Output the [X, Y] coordinate of the center of the cell containing the given text.  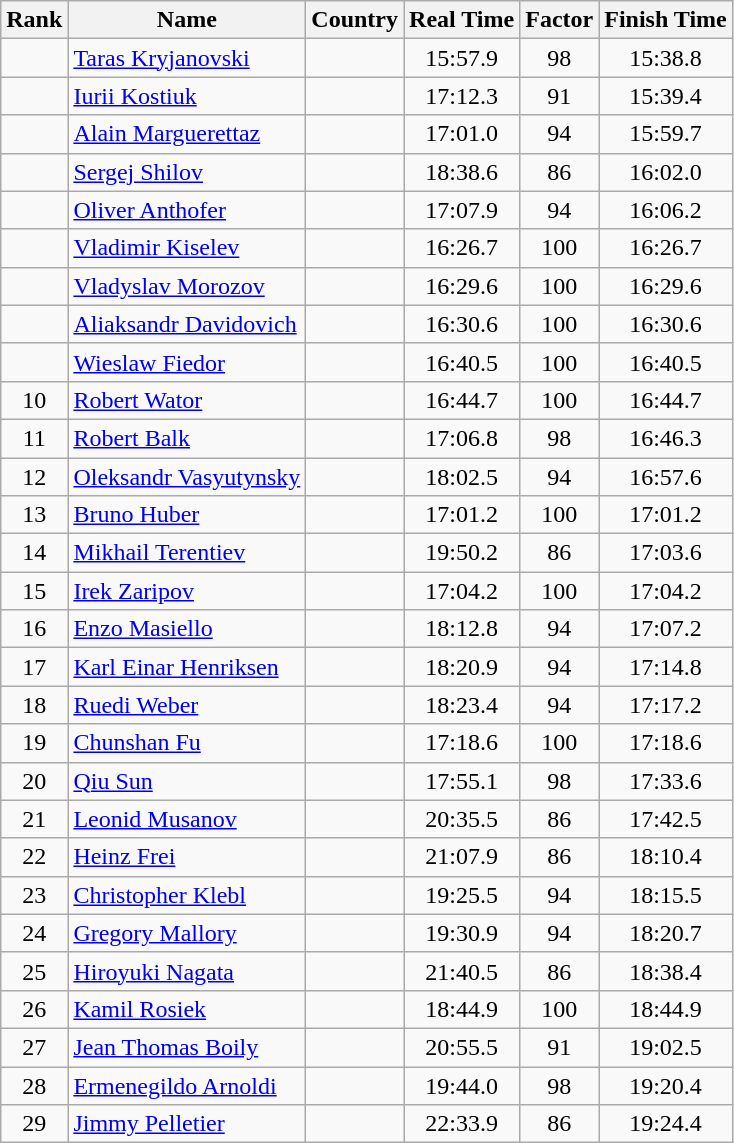
13 [34, 515]
22 [34, 857]
18:20.7 [666, 933]
17:01.0 [462, 134]
14 [34, 553]
19:24.4 [666, 1124]
18:23.4 [462, 705]
17:07.9 [462, 210]
Irek Zaripov [187, 591]
20:55.5 [462, 1047]
17:33.6 [666, 781]
21 [34, 819]
Ermenegildo Arnoldi [187, 1085]
17:12.3 [462, 96]
15:38.8 [666, 58]
15:39.4 [666, 96]
15:57.9 [462, 58]
20 [34, 781]
11 [34, 438]
Name [187, 20]
Heinz Frei [187, 857]
16:46.3 [666, 438]
19:20.4 [666, 1085]
18 [34, 705]
Jimmy Pelletier [187, 1124]
15 [34, 591]
19:25.5 [462, 895]
Real Time [462, 20]
17 [34, 667]
18:12.8 [462, 629]
Robert Wator [187, 400]
Enzo Masiello [187, 629]
22:33.9 [462, 1124]
Vladimir Kiselev [187, 248]
17:03.6 [666, 553]
17:42.5 [666, 819]
18:38.4 [666, 971]
Kamil Rosiek [187, 1009]
15:59.7 [666, 134]
18:20.9 [462, 667]
Aliaksandr Davidovich [187, 324]
Leonid Musanov [187, 819]
17:55.1 [462, 781]
Oleksandr Vasyutynsky [187, 477]
24 [34, 933]
Gregory Mallory [187, 933]
Robert Balk [187, 438]
18:10.4 [666, 857]
Alain Marguerettaz [187, 134]
Vladyslav Morozov [187, 286]
Jean Thomas Boily [187, 1047]
Rank [34, 20]
16:57.6 [666, 477]
19 [34, 743]
Sergej Shilov [187, 172]
18:38.6 [462, 172]
10 [34, 400]
21:40.5 [462, 971]
26 [34, 1009]
Chunshan Fu [187, 743]
19:44.0 [462, 1085]
Ruedi Weber [187, 705]
Wieslaw Fiedor [187, 362]
Finish Time [666, 20]
Christopher Klebl [187, 895]
17:06.8 [462, 438]
29 [34, 1124]
Bruno Huber [187, 515]
Karl Einar Henriksen [187, 667]
16:06.2 [666, 210]
16 [34, 629]
Hiroyuki Nagata [187, 971]
17:14.8 [666, 667]
19:30.9 [462, 933]
Country [355, 20]
17:07.2 [666, 629]
27 [34, 1047]
28 [34, 1085]
21:07.9 [462, 857]
18:15.5 [666, 895]
Oliver Anthofer [187, 210]
18:02.5 [462, 477]
12 [34, 477]
16:02.0 [666, 172]
19:50.2 [462, 553]
Mikhail Terentiev [187, 553]
Factor [560, 20]
17:17.2 [666, 705]
20:35.5 [462, 819]
19:02.5 [666, 1047]
Qiu Sun [187, 781]
Taras Kryjanovski [187, 58]
Iurii Kostiuk [187, 96]
23 [34, 895]
25 [34, 971]
